Capture the cell that displays the provided text and extract its (x, y) central coordinate. 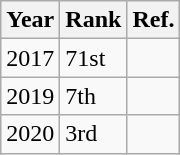
Year (30, 20)
71st (94, 58)
3rd (94, 134)
2020 (30, 134)
7th (94, 96)
Rank (94, 20)
2017 (30, 58)
2019 (30, 96)
Ref. (154, 20)
